From the cell containing the given text, extract its center point as [x, y] coordinate. 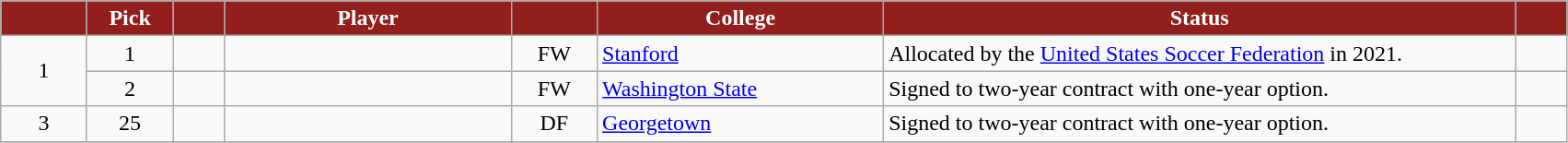
College [740, 18]
25 [130, 124]
Washington State [740, 89]
Status [1200, 18]
DF [554, 124]
Allocated by the United States Soccer Federation in 2021. [1200, 54]
3 [44, 124]
Georgetown [740, 124]
2 [130, 89]
Player [368, 18]
Pick [130, 18]
Stanford [740, 54]
